Find where the given text appears and provide that cell's center as [X, Y] coordinate. 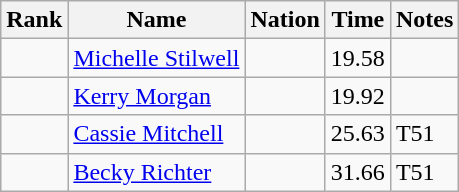
Name [156, 20]
Kerry Morgan [156, 96]
Time [358, 20]
19.58 [358, 58]
Rank [34, 20]
19.92 [358, 96]
25.63 [358, 134]
Nation [285, 20]
Notes [424, 20]
31.66 [358, 172]
Cassie Mitchell [156, 134]
Michelle Stilwell [156, 58]
Becky Richter [156, 172]
